From the cell containing the given text, extract its center point as (x, y) coordinate. 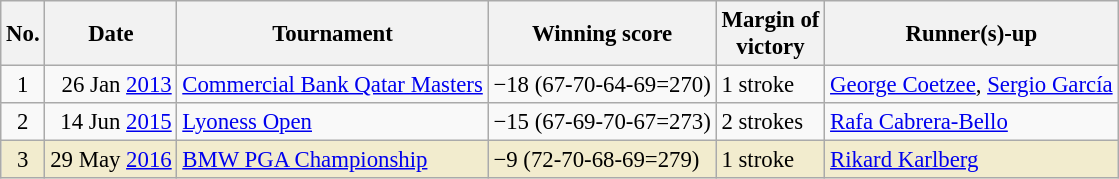
Rafa Cabrera-Bello (972, 122)
No. (23, 34)
George Coetzee, Sergio García (972, 85)
Margin ofvictory (770, 34)
14 Jun 2015 (111, 122)
−18 (67-70-64-69=270) (602, 85)
−15 (67-69-70-67=273) (602, 122)
Runner(s)-up (972, 34)
BMW PGA Championship (332, 160)
1 (23, 85)
Winning score (602, 34)
Lyoness Open (332, 122)
26 Jan 2013 (111, 85)
3 (23, 160)
Tournament (332, 34)
2 strokes (770, 122)
Rikard Karlberg (972, 160)
Date (111, 34)
29 May 2016 (111, 160)
2 (23, 122)
−9 (72-70-68-69=279) (602, 160)
Commercial Bank Qatar Masters (332, 85)
